Identify which cell holds the provided text, then report its (x, y) central coordinate. 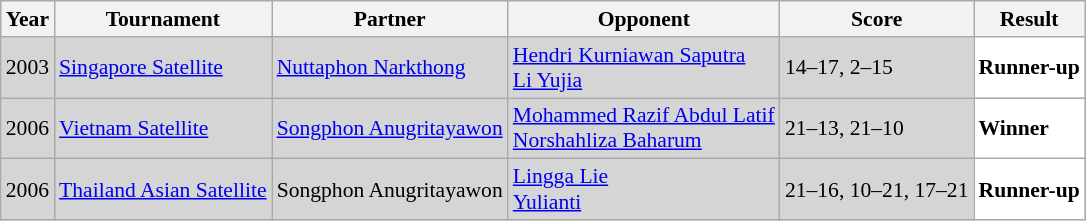
Result (1030, 19)
Opponent (644, 19)
Thailand Asian Satellite (163, 190)
Year (28, 19)
Winner (1030, 128)
Tournament (163, 19)
Vietnam Satellite (163, 128)
Score (877, 19)
21–16, 10–21, 17–21 (877, 190)
Singapore Satellite (163, 68)
Partner (390, 19)
Nuttaphon Narkthong (390, 68)
Lingga Lie Yulianti (644, 190)
Mohammed Razif Abdul Latif Norshahliza Baharum (644, 128)
Hendri Kurniawan Saputra Li Yujia (644, 68)
14–17, 2–15 (877, 68)
2003 (28, 68)
21–13, 21–10 (877, 128)
